Find where the given text appears and provide that cell's center as [X, Y] coordinate. 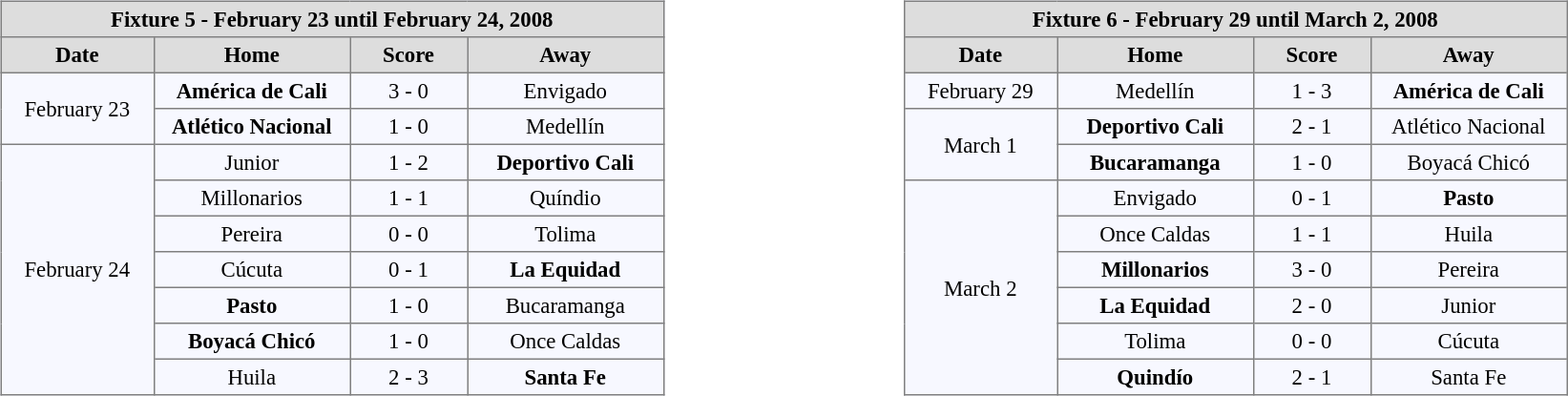
March 1 [980, 145]
1 - 3 [1311, 91]
Quindío [1156, 377]
1 - 2 [408, 162]
Fixture 5 - February 23 until February 24, 2008 [331, 19]
February 24 [76, 269]
February 23 [76, 109]
March 2 [980, 288]
February 29 [980, 91]
Quíndio [566, 198]
2 - 0 [1311, 305]
Fixture 6 - February 29 until March 2, 2008 [1235, 19]
2 - 3 [408, 377]
